Search for the cell housing the specified text and yield its [x, y] center coordinate. 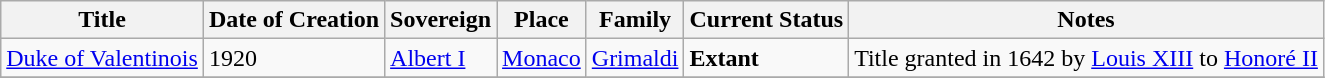
Current Status [766, 20]
Date of Creation [294, 20]
Grimaldi [635, 58]
Title granted in 1642 by Louis XIII to Honoré II [1086, 58]
Extant [766, 58]
Sovereign [441, 20]
Place [542, 20]
Duke of Valentinois [102, 58]
1920 [294, 58]
Monaco [542, 58]
Albert I [441, 58]
Family [635, 20]
Notes [1086, 20]
Title [102, 20]
